Scan for the cell matching the given text and deliver its [x, y] coordinate at center. 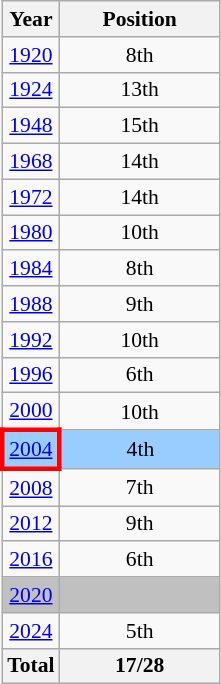
2000 [30, 412]
1948 [30, 126]
1984 [30, 269]
1992 [30, 340]
13th [140, 90]
1972 [30, 197]
1980 [30, 233]
1988 [30, 304]
1920 [30, 55]
2004 [30, 450]
15th [140, 126]
Total [30, 666]
2020 [30, 595]
2012 [30, 524]
Year [30, 19]
Position [140, 19]
5th [140, 631]
17/28 [140, 666]
2016 [30, 560]
2024 [30, 631]
1924 [30, 90]
2008 [30, 488]
7th [140, 488]
1996 [30, 375]
4th [140, 450]
1968 [30, 162]
